Capture the cell that displays the provided text and extract its [x, y] central coordinate. 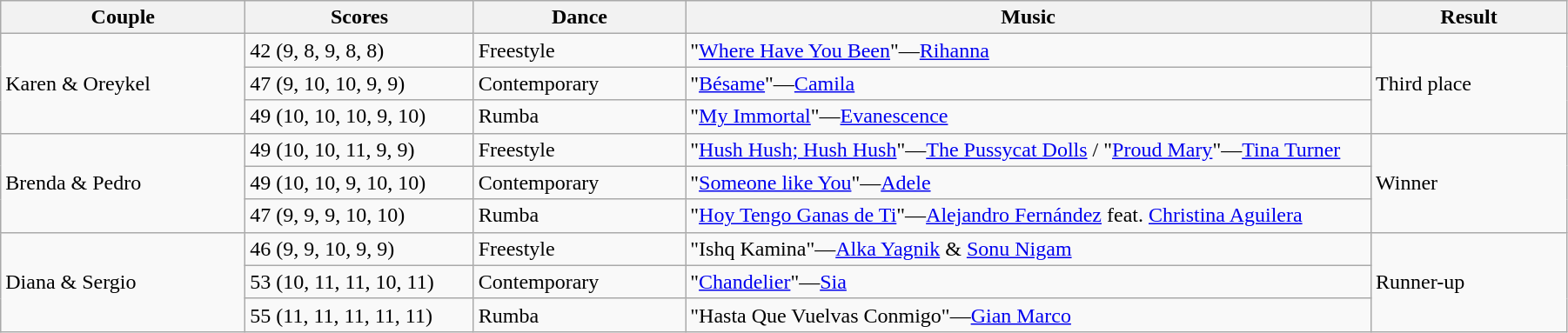
"Hasta Que Vuelvas Conmigo"—Gian Marco [1029, 315]
Karen & Oreykel [124, 83]
42 (9, 8, 9, 8, 8) [359, 50]
"Bésame"—Camila [1029, 83]
Music [1029, 17]
"Chandelier"—Sia [1029, 282]
"Hush Hush; Hush Hush"—The Pussycat Dolls / "Proud Mary"—Tina Turner [1029, 150]
55 (11, 11, 11, 11, 11) [359, 315]
"Hoy Tengo Ganas de Ti"—Alejandro Fernández feat. Christina Aguilera [1029, 216]
Brenda & Pedro [124, 183]
49 (10, 10, 11, 9, 9) [359, 150]
Dance [580, 17]
47 (9, 9, 9, 10, 10) [359, 216]
"Someone like You"—Adele [1029, 183]
53 (10, 11, 11, 10, 11) [359, 282]
Couple [124, 17]
49 (10, 10, 10, 9, 10) [359, 117]
"Ishq Kamina"—Alka Yagnik & Sonu Nigam [1029, 249]
46 (9, 9, 10, 9, 9) [359, 249]
Scores [359, 17]
Third place [1469, 83]
"My Immortal"—Evanescence [1029, 117]
49 (10, 10, 9, 10, 10) [359, 183]
"Where Have You Been"—Rihanna [1029, 50]
47 (9, 10, 10, 9, 9) [359, 83]
Winner [1469, 183]
Diana & Sergio [124, 282]
Runner-up [1469, 282]
Result [1469, 17]
